Detect which cell encompasses the target text, then output its [x, y] center coordinate. 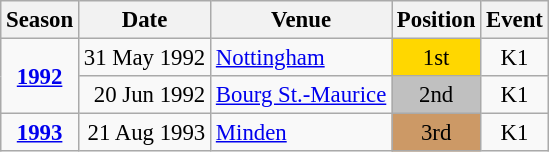
1993 [40, 133]
Nottingham [302, 58]
2nd [436, 95]
1st [436, 58]
Date [144, 20]
1992 [40, 76]
Venue [302, 20]
3rd [436, 133]
21 Aug 1993 [144, 133]
Season [40, 20]
Position [436, 20]
Minden [302, 133]
Bourg St.-Maurice [302, 95]
31 May 1992 [144, 58]
20 Jun 1992 [144, 95]
Event [515, 20]
